Pinpoint the cell where the given text exists, returning its (x, y) midpoint coordinate. 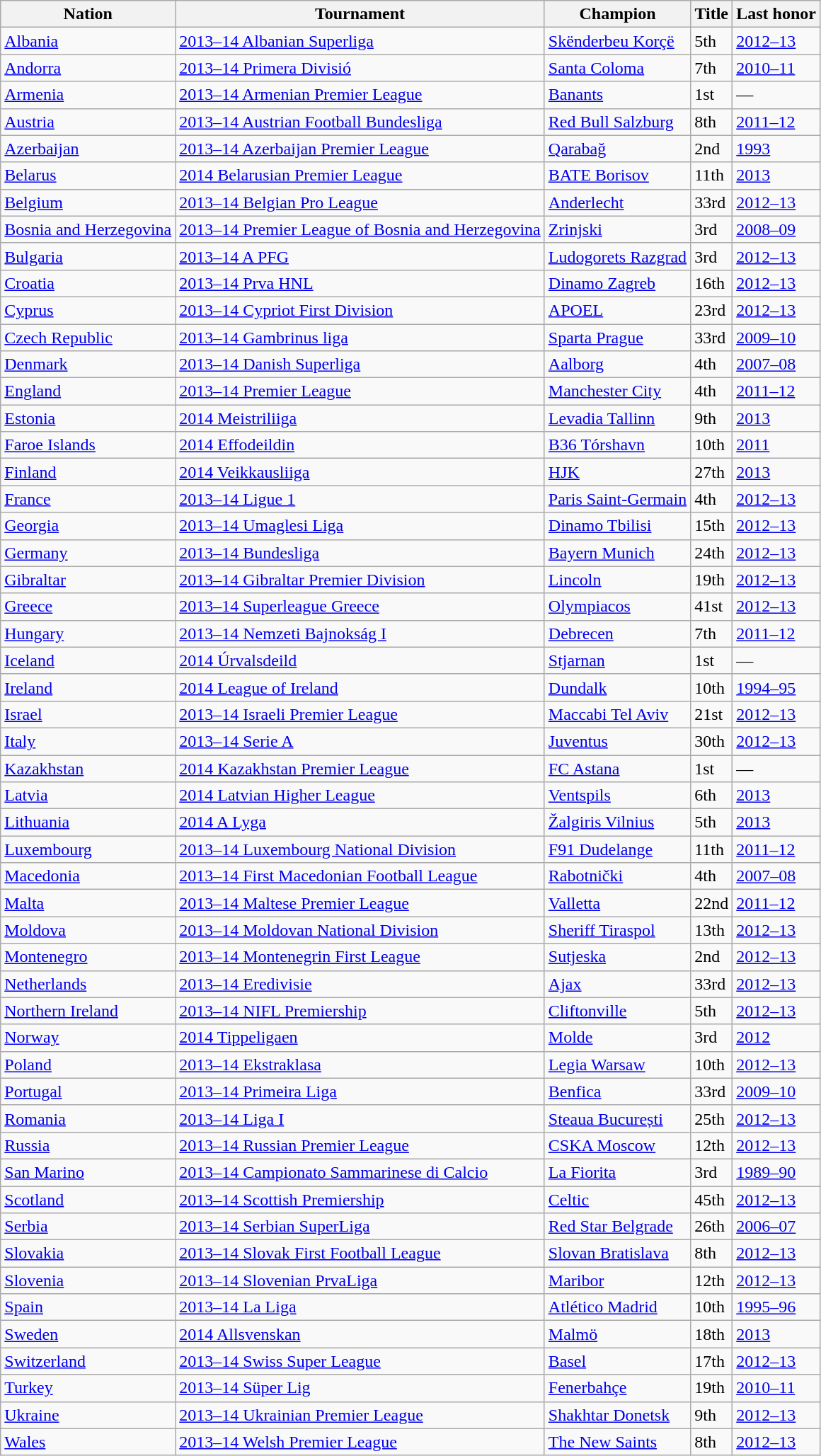
2013–14 Slovenian PrvaLiga (360, 1280)
Cliftonville (617, 1011)
2013–14 Nemzeti Bajnokság I (360, 634)
2011 (776, 445)
Manchester City (617, 391)
Levadia Tallinn (617, 418)
La Fiorita (617, 1172)
Bosnia and Herzegovina (88, 229)
Israel (88, 714)
Basel (617, 1361)
6th (712, 796)
Ireland (88, 687)
2013–14 Moldovan National Division (360, 930)
Sweden (88, 1334)
Portugal (88, 1091)
Molde (617, 1038)
Slovan Bratislava (617, 1254)
F91 Dudelange (617, 849)
Last honor (776, 14)
2014 Effodeildin (360, 445)
Paris Saint-Germain (617, 499)
Kazakhstan (88, 768)
Banants (617, 95)
Faroe Islands (88, 445)
Title (712, 14)
Anderlecht (617, 202)
2013–14 Premier League (360, 391)
2013–14 Swiss Super League (360, 1361)
Austria (88, 122)
Dinamo Zagreb (617, 283)
2013–14 Prva HNL (360, 283)
BATE Borisov (617, 176)
30th (712, 741)
2013–14 Umaglesi Liga (360, 526)
France (88, 499)
Red Bull Salzburg (617, 122)
Žalgiris Vilnius (617, 822)
Luxembourg (88, 849)
25th (712, 1118)
Lincoln (617, 580)
Azerbaijan (88, 149)
2008–09 (776, 229)
Norway (88, 1038)
2013–14 Premier League of Bosnia and Herzegovina (360, 229)
2013–14 Gibraltar Premier Division (360, 580)
England (88, 391)
Georgia (88, 526)
2013–14 Ukrainian Premier League (360, 1415)
Shakhtar Donetsk (617, 1415)
Bulgaria (88, 256)
Aalborg (617, 365)
2013–14 Primeira Liga (360, 1091)
Celtic (617, 1200)
CSKA Moscow (617, 1145)
2013–14 First Macedonian Football League (360, 876)
2013–14 Serie A (360, 741)
1995–96 (776, 1307)
Estonia (88, 418)
Czech Republic (88, 338)
2013–14 Albanian Superliga (360, 41)
Andorra (88, 68)
2014 Veikkausliiga (360, 472)
Sheriff Tiraspol (617, 930)
2013–14 Danish Superliga (360, 365)
Albania (88, 41)
Turkey (88, 1388)
2014 Kazakhstan Premier League (360, 768)
2013–14 Ligue 1 (360, 499)
B36 Tórshavn (617, 445)
Ukraine (88, 1415)
Montenegro (88, 957)
Steaua București (617, 1118)
Debrecen (617, 634)
13th (712, 930)
Slovenia (88, 1280)
Red Star Belgrade (617, 1227)
2014 League of Ireland (360, 687)
15th (712, 526)
Germany (88, 553)
Dinamo Tbilisi (617, 526)
Russia (88, 1145)
Denmark (88, 365)
Ludogorets Razgrad (617, 256)
22nd (712, 903)
Italy (88, 741)
Romania (88, 1118)
2013–14 Eredivisie (360, 984)
Spain (88, 1307)
2014 Tippeligaen (360, 1038)
17th (712, 1361)
Netherlands (88, 984)
Ajax (617, 984)
2013–14 Israeli Premier League (360, 714)
Moldova (88, 930)
2013–14 Bundesliga (360, 553)
Sutjeska (617, 957)
Olympiacos (617, 607)
Maribor (617, 1280)
45th (712, 1200)
San Marino (88, 1172)
Dundalk (617, 687)
Rabotnički (617, 876)
2013–14 Montenegrin First League (360, 957)
Sparta Prague (617, 338)
2013–14 Austrian Football Bundesliga (360, 122)
Scotland (88, 1200)
Champion (617, 14)
2013–14 NIFL Premiership (360, 1011)
41st (712, 607)
Zrinjski (617, 229)
Iceland (88, 660)
Juventus (617, 741)
2013–14 Primera Divisió (360, 68)
FC Astana (617, 768)
Gibraltar (88, 580)
Croatia (88, 283)
1994–95 (776, 687)
Belarus (88, 176)
HJK (617, 472)
1993 (776, 149)
Skënderbeu Korçë (617, 41)
Fenerbahçe (617, 1388)
2013–14 Welsh Premier League (360, 1442)
2013–14 Armenian Premier League (360, 95)
Latvia (88, 796)
Nation (88, 14)
16th (712, 283)
2013–14 Serbian SuperLiga (360, 1227)
2014 A Lyga (360, 822)
Hungary (88, 634)
Northern Ireland (88, 1011)
2014 Meistriliiga (360, 418)
2013–14 Luxembourg National Division (360, 849)
27th (712, 472)
Macedonia (88, 876)
2013–14 Süper Lig (360, 1388)
2014 Úrvalsdeild (360, 660)
Malmö (617, 1334)
2013–14 Liga I (360, 1118)
26th (712, 1227)
1989–90 (776, 1172)
21st (712, 714)
Maccabi Tel Aviv (617, 714)
Greece (88, 607)
2013–14 Maltese Premier League (360, 903)
2013–14 Cypriot First Division (360, 310)
2013–14 Scottish Premiership (360, 1200)
Bayern Munich (617, 553)
24th (712, 553)
2013–14 A PFG (360, 256)
Switzerland (88, 1361)
2013–14 Gambrinus liga (360, 338)
2014 Belarusian Premier League (360, 176)
Wales (88, 1442)
Valletta (617, 903)
Legia Warsaw (617, 1065)
2014 Latvian Higher League (360, 796)
Poland (88, 1065)
Belgium (88, 202)
2014 Allsvenskan (360, 1334)
2012 (776, 1038)
The New Saints (617, 1442)
Santa Coloma (617, 68)
2013–14 Belgian Pro League (360, 202)
18th (712, 1334)
Qarabağ (617, 149)
2013–14 Superleague Greece (360, 607)
Slovakia (88, 1254)
2013–14 La Liga (360, 1307)
2006–07 (776, 1227)
Finland (88, 472)
23rd (712, 310)
Cyprus (88, 310)
Atlético Madrid (617, 1307)
2013–14 Russian Premier League (360, 1145)
Tournament (360, 14)
2013–14 Azerbaijan Premier League (360, 149)
Malta (88, 903)
2013–14 Campionato Sammarinese di Calcio (360, 1172)
2013–14 Ekstraklasa (360, 1065)
APOEL (617, 310)
2013–14 Slovak First Football League (360, 1254)
Serbia (88, 1227)
Armenia (88, 95)
Ventspils (617, 796)
Benfica (617, 1091)
Lithuania (88, 822)
Stjarnan (617, 660)
